Provide the [X, Y] coordinate of the cell's center where the given text is located.  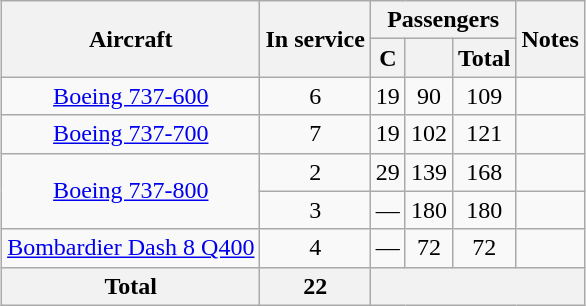
C [388, 58]
7 [315, 134]
In service [315, 39]
121 [484, 134]
Boeing 737-600 [131, 96]
4 [315, 248]
29 [388, 172]
90 [428, 96]
Aircraft [131, 39]
Bombardier Dash 8 Q400 [131, 248]
22 [315, 286]
2 [315, 172]
Passengers [443, 20]
139 [428, 172]
Boeing 737-700 [131, 134]
3 [315, 210]
109 [484, 96]
6 [315, 96]
102 [428, 134]
Notes [550, 39]
168 [484, 172]
Boeing 737-800 [131, 191]
